For the text-containing cell, return its midpoint in (X, Y) coordinate format. 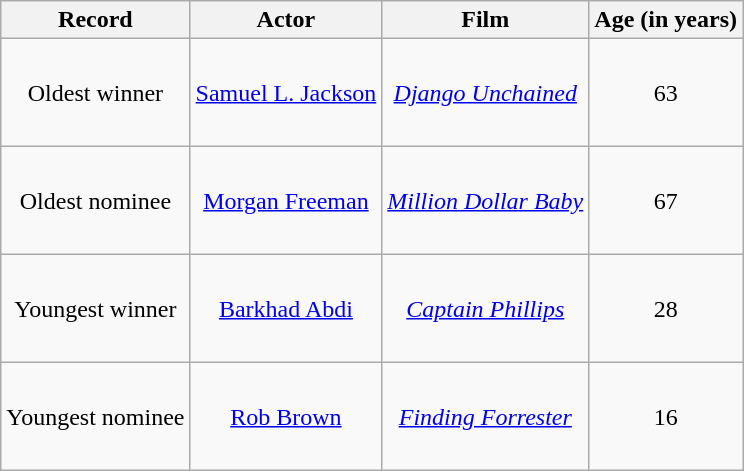
67 (666, 201)
Youngest nominee (96, 417)
Million Dollar Baby (486, 201)
Barkhad Abdi (286, 309)
Rob Brown (286, 417)
28 (666, 309)
Finding Forrester (486, 417)
Morgan Freeman (286, 201)
Record (96, 20)
Film (486, 20)
16 (666, 417)
Oldest nominee (96, 201)
Youngest winner (96, 309)
Actor (286, 20)
Age (in years) (666, 20)
Captain Phillips (486, 309)
Oldest winner (96, 93)
63 (666, 93)
Django Unchained (486, 93)
Samuel L. Jackson (286, 93)
